Detect which cell encompasses the target text, then output its (X, Y) center coordinate. 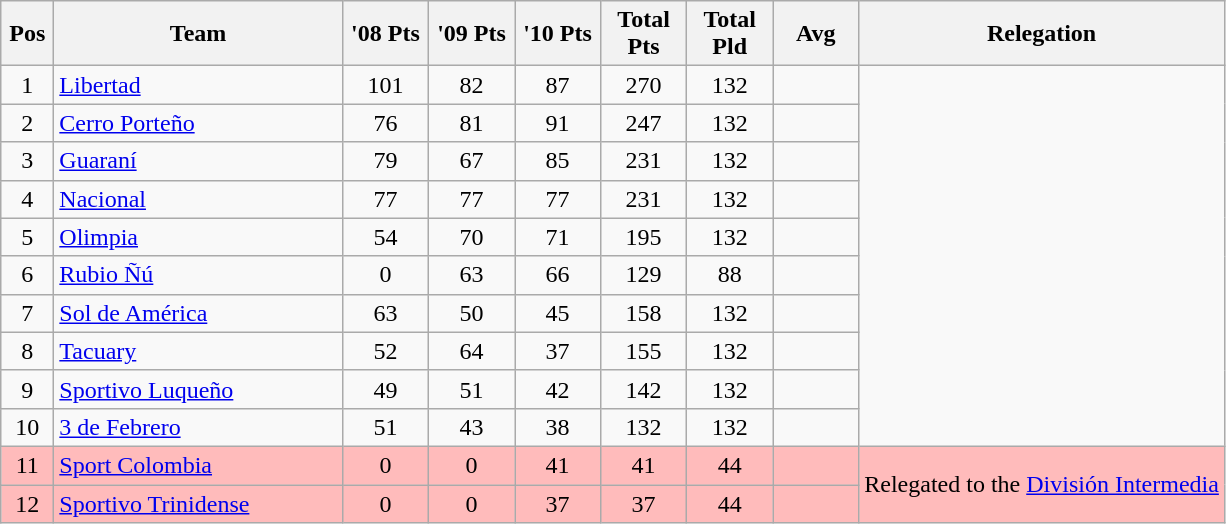
12 (28, 503)
142 (644, 389)
Relegated to the División Intermedia (1042, 484)
10 (28, 427)
3 de Febrero (198, 427)
76 (385, 123)
87 (557, 85)
Libertad (198, 85)
66 (557, 275)
2 (28, 123)
81 (471, 123)
50 (471, 313)
129 (644, 275)
38 (557, 427)
67 (471, 161)
Pos (28, 34)
49 (385, 389)
Sport Colombia (198, 465)
6 (28, 275)
195 (644, 237)
Rubio Ñú (198, 275)
43 (471, 427)
71 (557, 237)
Olimpia (198, 237)
79 (385, 161)
70 (471, 237)
82 (471, 85)
5 (28, 237)
Sportivo Luqueño (198, 389)
9 (28, 389)
'09 Pts (471, 34)
45 (557, 313)
155 (644, 351)
8 (28, 351)
Cerro Porteño (198, 123)
88 (730, 275)
Sportivo Trinidense (198, 503)
TotalPld (730, 34)
7 (28, 313)
Relegation (1042, 34)
1 (28, 85)
Nacional (198, 199)
54 (385, 237)
52 (385, 351)
158 (644, 313)
'08 Pts (385, 34)
64 (471, 351)
42 (557, 389)
85 (557, 161)
Sol de América (198, 313)
Team (198, 34)
4 (28, 199)
Avg (816, 34)
91 (557, 123)
Tacuary (198, 351)
3 (28, 161)
270 (644, 85)
Guaraní (198, 161)
'10 Pts (557, 34)
11 (28, 465)
TotalPts (644, 34)
101 (385, 85)
247 (644, 123)
